From the cell containing the given text, extract its center point as (x, y) coordinate. 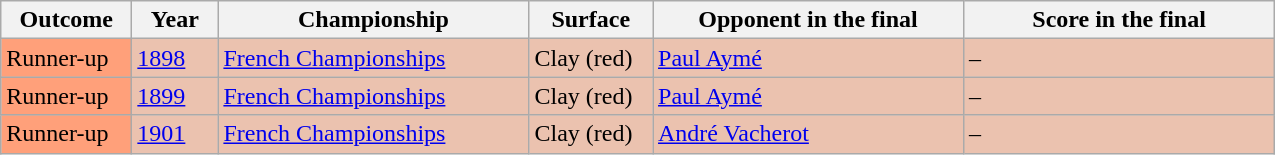
Score in the final (1120, 20)
André Vacherot (808, 134)
Year (175, 20)
1901 (175, 134)
Opponent in the final (808, 20)
Surface (591, 20)
1898 (175, 58)
Championship (374, 20)
1899 (175, 96)
Outcome (66, 20)
